Determine the [x, y] coordinate at the center of the cell enclosing the given text.  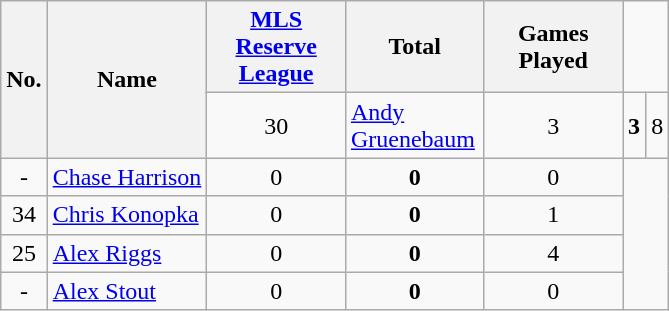
Chase Harrison [127, 177]
4 [554, 253]
25 [24, 253]
Chris Konopka [127, 215]
Name [127, 80]
Games Played [554, 47]
Alex Riggs [127, 253]
30 [276, 126]
8 [658, 126]
Alex Stout [127, 291]
34 [24, 215]
No. [24, 80]
Total [414, 47]
MLS Reserve League [276, 47]
1 [554, 215]
Andy Gruenebaum [414, 126]
